Detect which cell encompasses the target text, then output its [x, y] center coordinate. 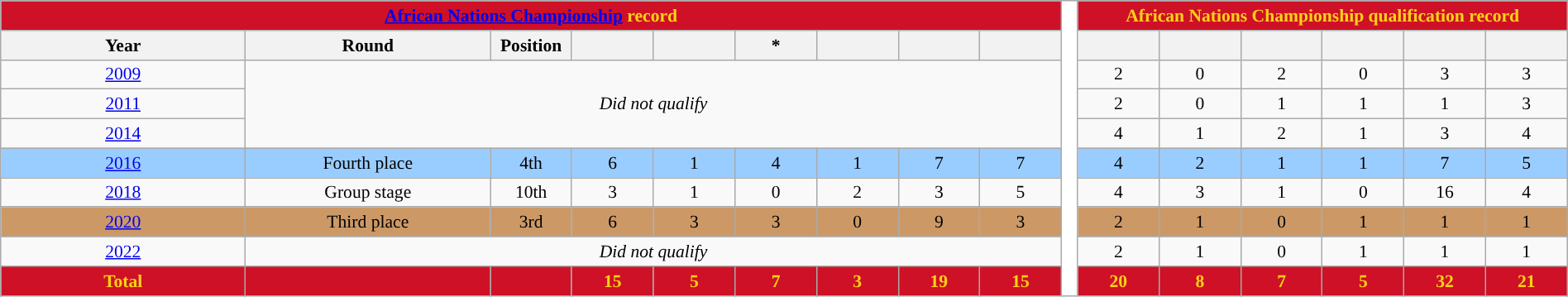
32 [1446, 281]
African Nations Championship qualification record [1322, 16]
Round [368, 46]
2020 [123, 223]
9 [939, 223]
2016 [123, 163]
2022 [123, 251]
2014 [123, 134]
Third place [368, 223]
African Nations Championship record [531, 16]
20 [1118, 281]
21 [1527, 281]
Year [123, 46]
16 [1446, 193]
3rd [531, 223]
Fourth place [368, 163]
2011 [123, 104]
8 [1201, 281]
Total [123, 281]
Position [531, 46]
4th [531, 163]
19 [939, 281]
10th [531, 193]
* [776, 46]
2009 [123, 74]
Group stage [368, 193]
2018 [123, 193]
